Find where the given text appears and provide that cell's center as (X, Y) coordinate. 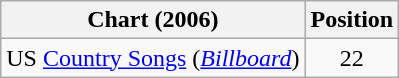
22 (352, 58)
US Country Songs (Billboard) (153, 58)
Position (352, 20)
Chart (2006) (153, 20)
